For the text-containing cell, return its midpoint in [X, Y] coordinate format. 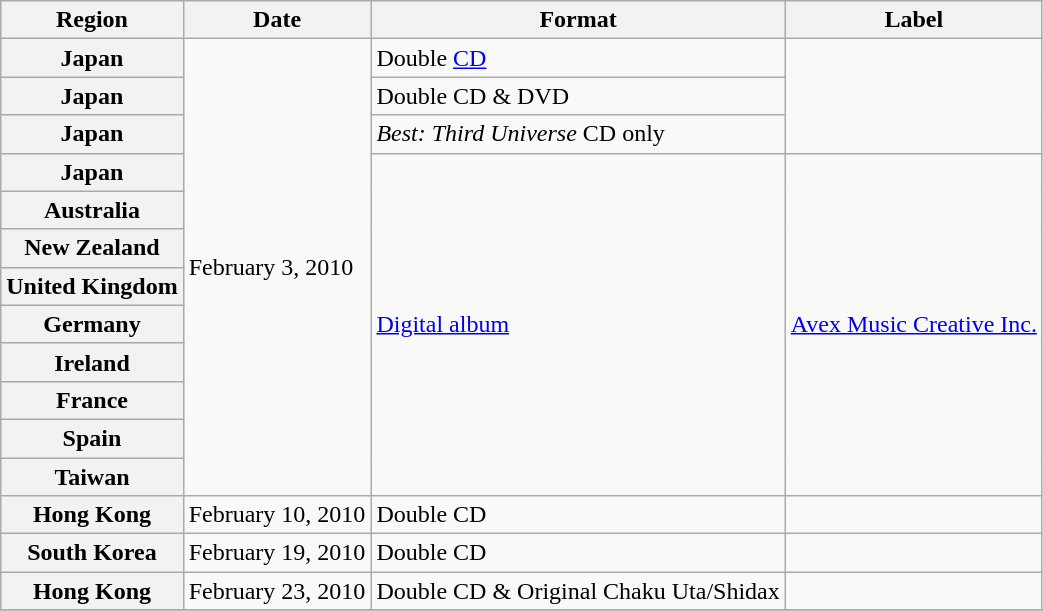
Australia [92, 210]
February 19, 2010 [277, 553]
Double CD & DVD [578, 96]
Date [277, 20]
Taiwan [92, 477]
Format [578, 20]
Germany [92, 324]
South Korea [92, 553]
France [92, 400]
Ireland [92, 362]
Digital album [578, 324]
New Zealand [92, 248]
Double CD & Original Chaku Uta/Shidax [578, 591]
February 10, 2010 [277, 515]
United Kingdom [92, 286]
Region [92, 20]
Best: Third Universe CD only [578, 134]
February 23, 2010 [277, 591]
Spain [92, 438]
Label [914, 20]
Avex Music Creative Inc. [914, 324]
February 3, 2010 [277, 268]
